From the cell containing the given text, extract its center point as (x, y) coordinate. 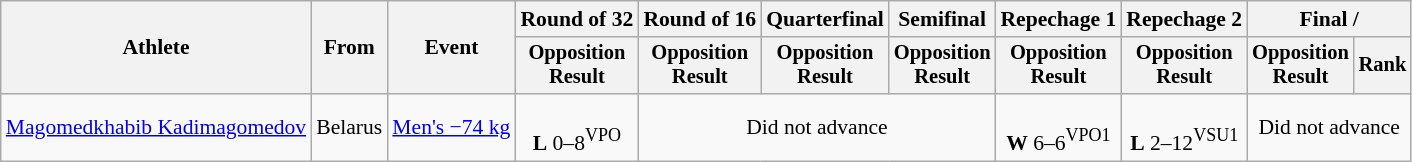
Athlete (156, 48)
Event (451, 48)
Belarus (349, 128)
From (349, 48)
Men's −74 kg (451, 128)
W 6–6VPO1 (1058, 128)
Magomedkhabib Kadimagomedov (156, 128)
Round of 32 (576, 19)
Quarterfinal (825, 19)
Repechage 1 (1058, 19)
Semifinal (942, 19)
Round of 16 (700, 19)
L 0–8VPO (576, 128)
L 2–12VSU1 (1184, 128)
Final / (1329, 19)
Rank (1383, 66)
Repechage 2 (1184, 19)
